Return the (x, y) coordinate for the center point of the cell that contains the specified text.  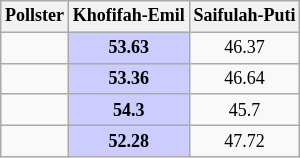
45.7 (244, 110)
Khofifah-Emil (128, 16)
54.3 (128, 110)
47.72 (244, 140)
52.28 (128, 140)
Saifulah-Puti (244, 16)
46.37 (244, 48)
53.36 (128, 78)
Pollster (35, 16)
46.64 (244, 78)
53.63 (128, 48)
